Provide the (x, y) coordinate of the cell's center where the given text is located.  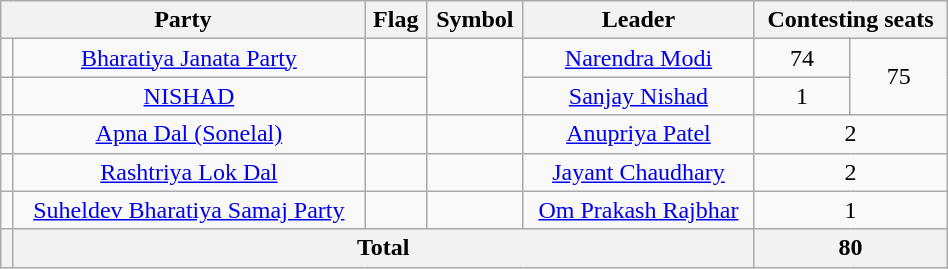
Anupriya Patel (638, 134)
Total (384, 248)
Party (183, 20)
74 (802, 58)
Jayant Chaudhary (638, 172)
NISHAD (189, 96)
Om Prakash Rajbhar (638, 210)
Contesting seats (851, 20)
Bharatiya Janata Party (189, 58)
Rashtriya Lok Dal (189, 172)
Symbol (476, 20)
Sanjay Nishad (638, 96)
Flag (396, 20)
Leader (638, 20)
75 (898, 77)
Narendra Modi (638, 58)
80 (851, 248)
Suheldev Bharatiya Samaj Party (189, 210)
Apna Dal (Sonelal) (189, 134)
